Identify which cell holds the provided text, then report its (X, Y) central coordinate. 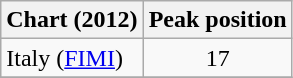
Italy (FIMI) (72, 58)
17 (218, 58)
Peak position (218, 20)
Chart (2012) (72, 20)
